From the cell containing the given text, extract its center point as [X, Y] coordinate. 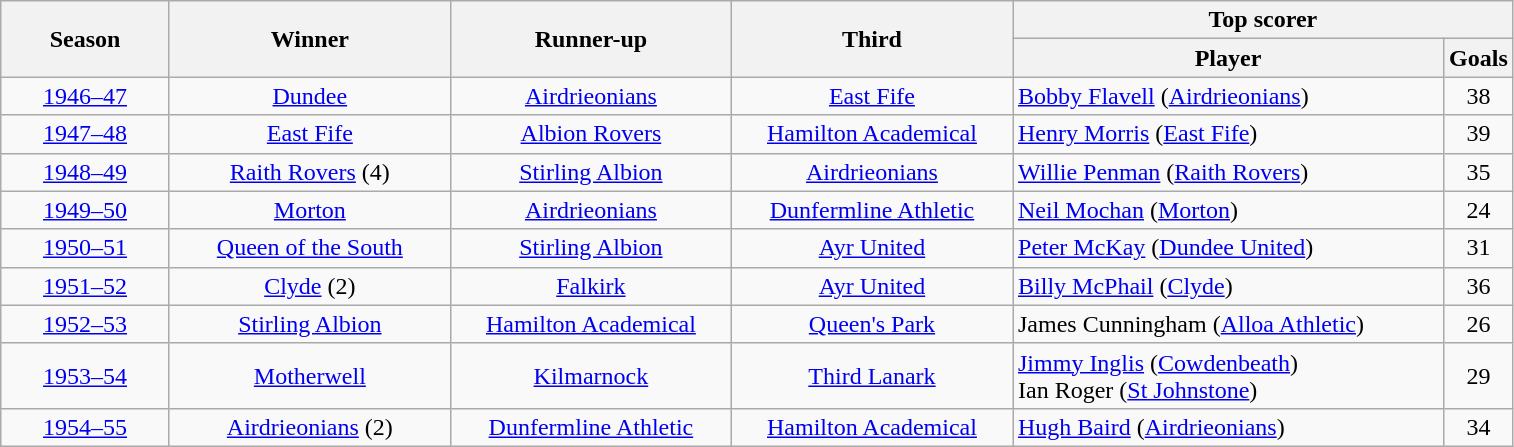
Goals [1479, 58]
1950–51 [86, 248]
1948–49 [86, 172]
Clyde (2) [310, 286]
Motherwell [310, 376]
39 [1479, 134]
Falkirk [590, 286]
Willie Penman (Raith Rovers) [1228, 172]
Peter McKay (Dundee United) [1228, 248]
Third Lanark [872, 376]
1947–48 [86, 134]
Queen of the South [310, 248]
Henry Morris (East Fife) [1228, 134]
36 [1479, 286]
Jimmy Inglis (Cowdenbeath) Ian Roger (St Johnstone) [1228, 376]
Third [872, 39]
31 [1479, 248]
Airdrieonians (2) [310, 427]
38 [1479, 96]
35 [1479, 172]
34 [1479, 427]
Albion Rovers [590, 134]
1953–54 [86, 376]
1952–53 [86, 324]
Raith Rovers (4) [310, 172]
Bobby Flavell (Airdrieonians) [1228, 96]
Winner [310, 39]
Queen's Park [872, 324]
Hugh Baird (Airdrieonians) [1228, 427]
James Cunningham (Alloa Athletic) [1228, 324]
Dundee [310, 96]
26 [1479, 324]
Runner-up [590, 39]
29 [1479, 376]
24 [1479, 210]
1951–52 [86, 286]
Neil Mochan (Morton) [1228, 210]
1954–55 [86, 427]
Morton [310, 210]
Season [86, 39]
Kilmarnock [590, 376]
Player [1228, 58]
1946–47 [86, 96]
1949–50 [86, 210]
Billy McPhail (Clyde) [1228, 286]
Top scorer [1262, 20]
